Identify which cell holds the provided text, then report its (X, Y) central coordinate. 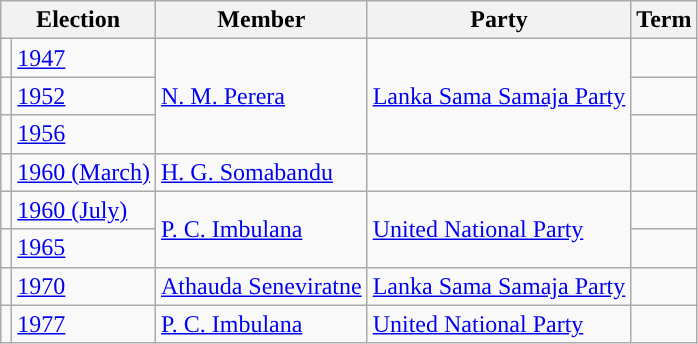
Member (262, 20)
1947 (84, 58)
1970 (84, 286)
1960 (July) (84, 210)
H. G. Somabandu (262, 172)
1960 (March) (84, 172)
Party (499, 20)
N. M. Perera (262, 96)
Term (664, 20)
1956 (84, 134)
1952 (84, 96)
Election (78, 20)
1965 (84, 248)
1977 (84, 324)
Athauda Seneviratne (262, 286)
